Provide the (x, y) coordinate of the cell's center where the given text is located.  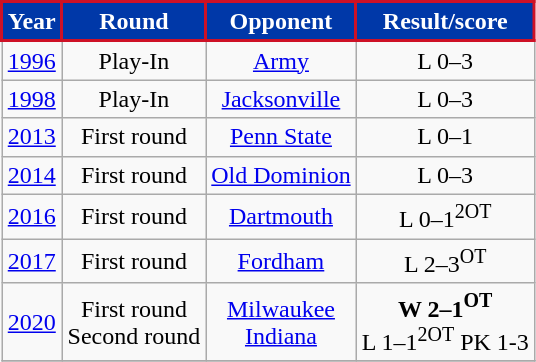
2013 (32, 137)
Dartmouth (281, 216)
L 2–3OT (445, 262)
Opponent (281, 22)
Fordham (281, 262)
First roundSecond round (134, 322)
Year (32, 22)
2020 (32, 322)
Round (134, 22)
L 0–1 (445, 137)
Army (281, 60)
W 2–1OT L 1–12OT PK 1-3 (445, 322)
2014 (32, 175)
2016 (32, 216)
Penn State (281, 137)
1998 (32, 99)
1996 (32, 60)
2017 (32, 262)
L 0–12OT (445, 216)
Milwaukee Indiana (281, 322)
Old Dominion (281, 175)
Jacksonville (281, 99)
Result/score (445, 22)
